Determine the [X, Y] coordinate at the center of the cell enclosing the given text.  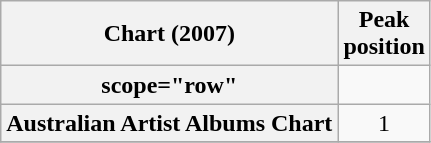
Chart (2007) [170, 34]
1 [384, 123]
Australian Artist Albums Chart [170, 123]
scope="row" [170, 85]
Peakposition [384, 34]
